Output the [x, y] coordinate of the center of the cell containing the given text.  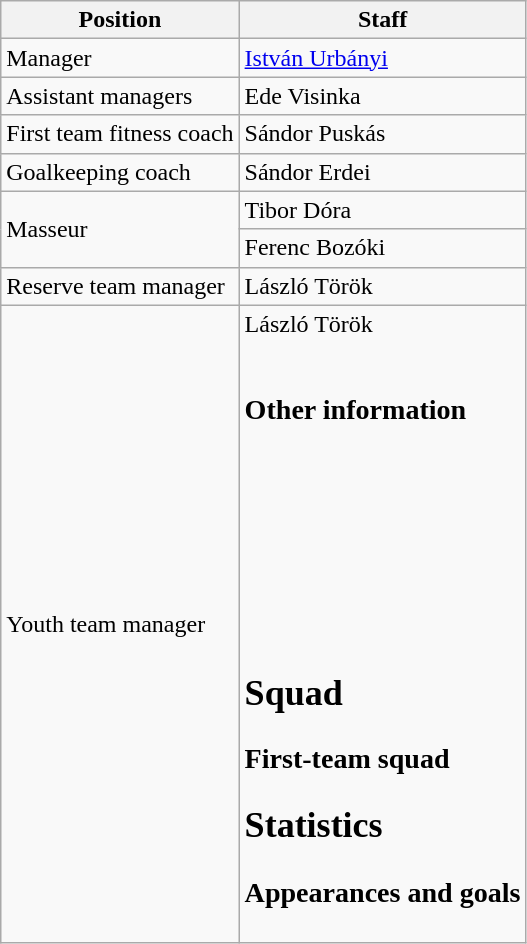
Sándor Puskás [382, 134]
Manager [120, 58]
István Urbányi [382, 58]
Goalkeeping coach [120, 172]
Tibor Dóra [382, 210]
Youth team manager [120, 624]
Ede Visinka [382, 96]
Assistant managers [120, 96]
László TörökOther informationSquadFirst-team squad StatisticsAppearances and goals [382, 624]
First team fitness coach [120, 134]
Position [120, 20]
László Török [382, 286]
Ferenc Bozóki [382, 248]
Masseur [120, 229]
Staff [382, 20]
Reserve team manager [120, 286]
Sándor Erdei [382, 172]
